Find where the given text appears and provide that cell's center as (X, Y) coordinate. 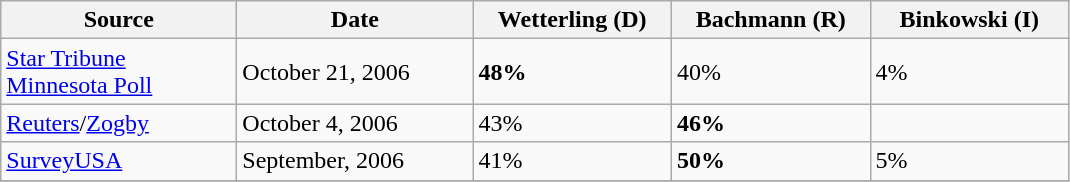
46% (770, 123)
Wetterling (D) (572, 20)
48% (572, 72)
Star Tribune Minnesota Poll (119, 72)
Reuters/Zogby (119, 123)
Source (119, 20)
October 21, 2006 (355, 72)
43% (572, 123)
October 4, 2006 (355, 123)
50% (770, 161)
40% (770, 72)
Binkowski (I) (970, 20)
41% (572, 161)
5% (970, 161)
Date (355, 20)
Bachmann (R) (770, 20)
SurveyUSA (119, 161)
4% (970, 72)
September, 2006 (355, 161)
